Identify which cell holds the provided text, then report its [X, Y] central coordinate. 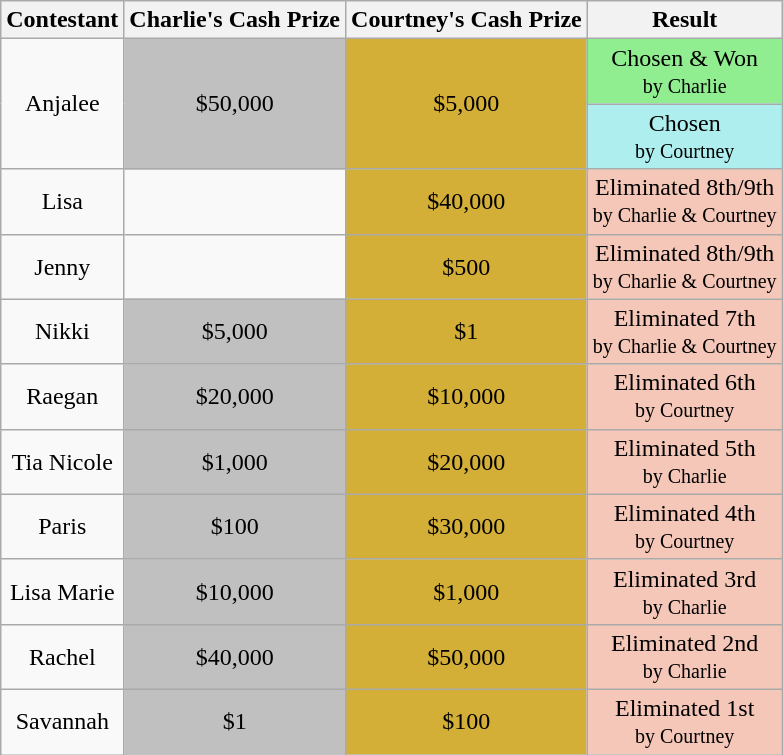
Eliminated 1st by Courtney [684, 722]
Raegan [62, 396]
Rachel [62, 656]
Lisa Marie [62, 592]
Lisa [62, 202]
Anjalee [62, 104]
Jenny [62, 266]
Charlie's Cash Prize [235, 20]
Paris [62, 526]
Savannah [62, 722]
Eliminated 6th by Courtney [684, 396]
Eliminated 4th by Courtney [684, 526]
Eliminated 2nd by Charlie [684, 656]
Nikki [62, 332]
Result [684, 20]
$30,000 [467, 526]
Tia Nicole [62, 462]
Chosen by Courtney [684, 136]
Chosen & Wonby Charlie [684, 72]
Courtney's Cash Prize [467, 20]
Eliminated 7th by Charlie & Courtney [684, 332]
Eliminated 5th by Charlie [684, 462]
Contestant [62, 20]
Eliminated 3rd by Charlie [684, 592]
$500 [467, 266]
